Search for the cell housing the specified text and yield its [X, Y] center coordinate. 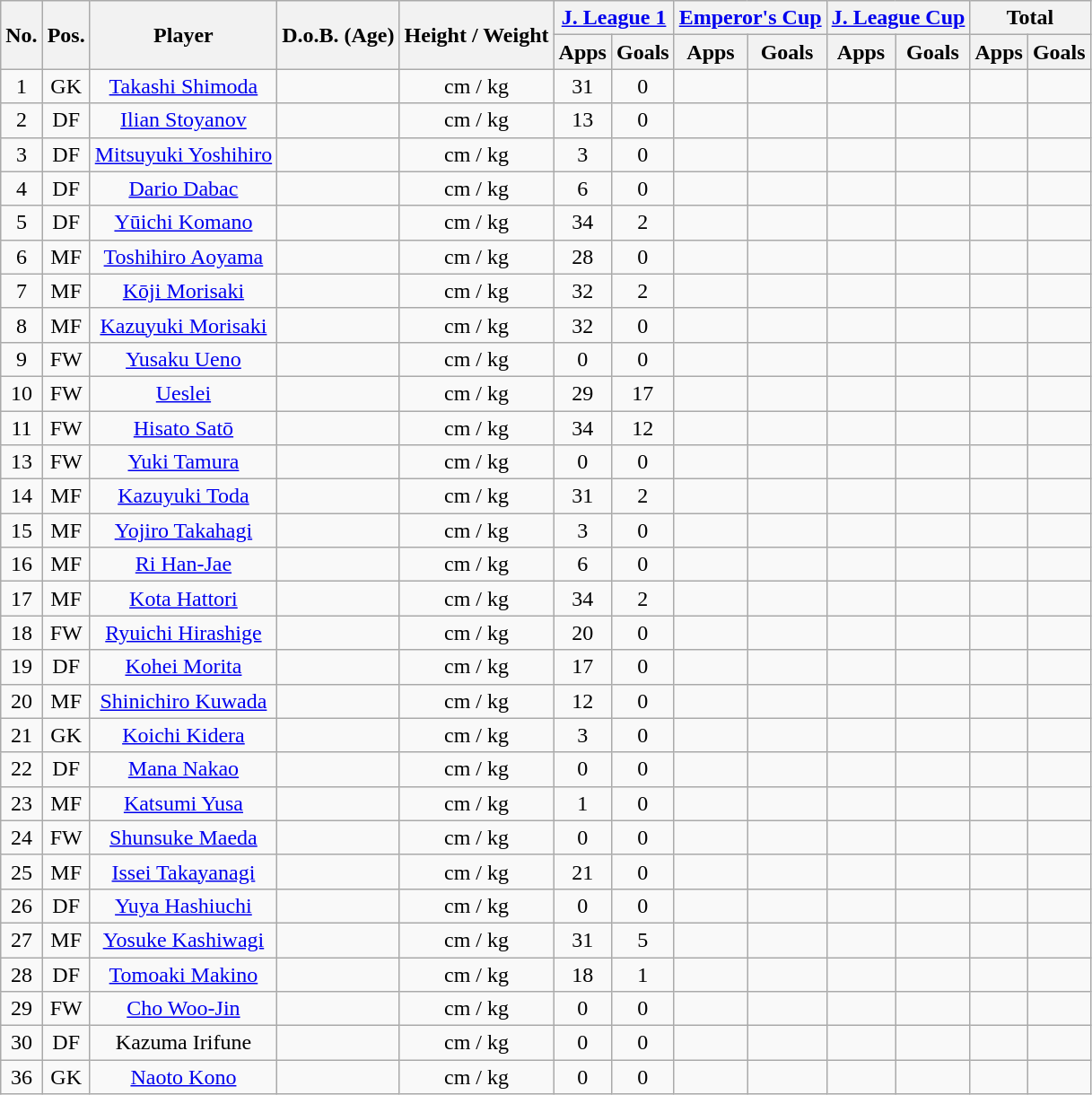
Yosuke Kashiwagi [183, 940]
Yuki Tamura [183, 462]
Player [183, 35]
Ueslei [183, 393]
Yūichi Komano [183, 223]
19 [22, 667]
Total [1030, 18]
J. League Cup [898, 18]
27 [22, 940]
Yuya Hashiuchi [183, 906]
4 [22, 188]
36 [22, 1077]
24 [22, 837]
Kazuyuki Toda [183, 496]
Issei Takayanagi [183, 872]
Kazuyuki Morisaki [183, 325]
Height / Weight [476, 35]
Dario Dabac [183, 188]
8 [22, 325]
Tomoaki Makino [183, 974]
Ri Han-Jae [183, 565]
22 [22, 769]
Kota Hattori [183, 599]
Kōji Morisaki [183, 291]
30 [22, 1043]
23 [22, 803]
15 [22, 530]
Shinichiro Kuwada [183, 701]
11 [22, 428]
Toshihiro Aoyama [183, 257]
Hisato Satō [183, 428]
Ilian Stoyanov [183, 120]
Naoto Kono [183, 1077]
9 [22, 359]
Koichi Kidera [183, 735]
25 [22, 872]
16 [22, 565]
10 [22, 393]
Cho Woo-Jin [183, 1009]
Ryuichi Hirashige [183, 633]
Yusaku Ueno [183, 359]
Katsumi Yusa [183, 803]
Yojiro Takahagi [183, 530]
D.o.B. (Age) [338, 35]
Kohei Morita [183, 667]
Emperor's Cup [750, 18]
7 [22, 291]
14 [22, 496]
Takashi Shimoda [183, 86]
Mitsuyuki Yoshihiro [183, 154]
Mana Nakao [183, 769]
No. [22, 35]
J. League 1 [614, 18]
Pos. [66, 35]
Shunsuke Maeda [183, 837]
Kazuma Irifune [183, 1043]
26 [22, 906]
